Determine the [X, Y] coordinate at the center of the cell enclosing the given text.  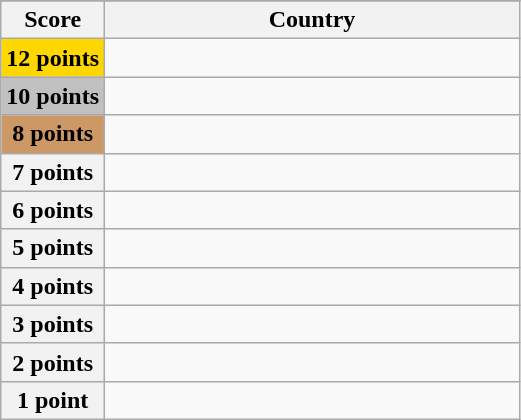
10 points [53, 96]
6 points [53, 210]
Country [312, 20]
1 point [53, 400]
7 points [53, 172]
5 points [53, 248]
Score [53, 20]
4 points [53, 286]
8 points [53, 134]
2 points [53, 362]
12 points [53, 58]
3 points [53, 324]
